For the text-containing cell, return its midpoint in (X, Y) coordinate format. 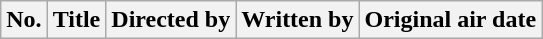
Title (76, 20)
No. (24, 20)
Original air date (450, 20)
Directed by (171, 20)
Written by (298, 20)
